Return the (x, y) coordinate for the center point of the cell that contains the specified text.  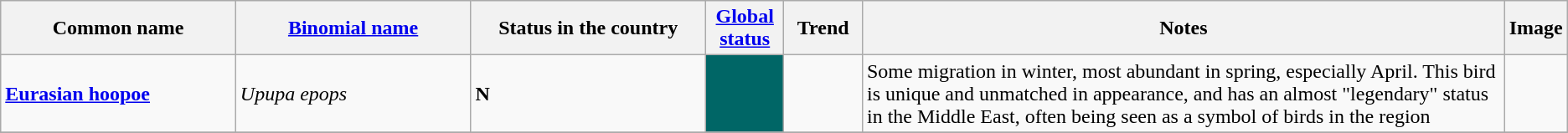
Status in the country (588, 28)
Common name (119, 28)
Binomial name (353, 28)
Eurasian hoopoe (119, 94)
N (588, 94)
Trend (823, 28)
Global status (745, 28)
Image (1536, 28)
Upupa epops (353, 94)
Notes (1183, 28)
